From the cell containing the given text, extract its center point as (x, y) coordinate. 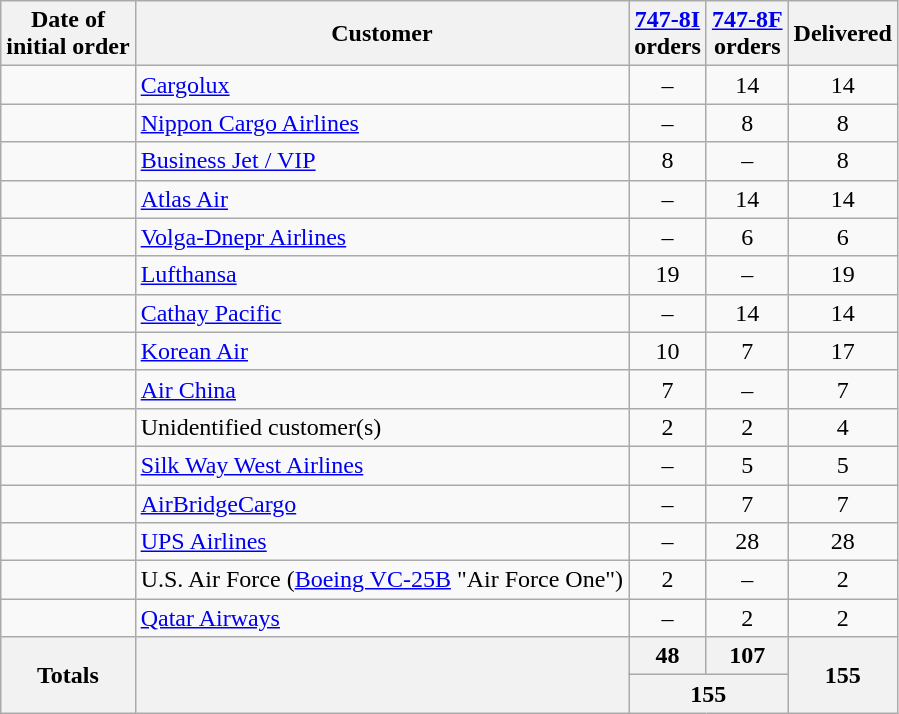
Qatar Airways (382, 618)
Nippon Cargo Airlines (382, 123)
747‑8F orders (747, 34)
Silk Way West Airlines (382, 465)
Cargolux (382, 85)
Customer (382, 34)
17 (842, 351)
Lufthansa (382, 275)
Air China (382, 389)
UPS Airlines (382, 542)
747‑8I orders (668, 34)
AirBridgeCargo (382, 503)
107 (747, 656)
Korean Air (382, 351)
Totals (68, 675)
U.S. Air Force (Boeing VC-25B "Air Force One") (382, 580)
Business Jet / VIP (382, 161)
Date of initial order (68, 34)
Delivered (842, 34)
4 (842, 427)
Cathay Pacific (382, 313)
48 (668, 656)
10 (668, 351)
Unidentified customer(s) (382, 427)
Atlas Air (382, 199)
Volga-Dnepr Airlines (382, 237)
